Determine the (x, y) coordinate at the center of the cell enclosing the given text.  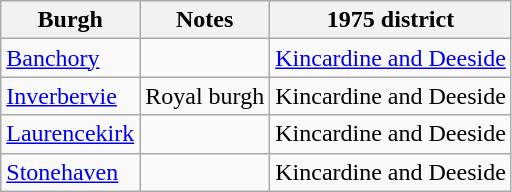
Burgh (70, 20)
Inverbervie (70, 96)
Banchory (70, 58)
Notes (205, 20)
Laurencekirk (70, 134)
1975 district (391, 20)
Stonehaven (70, 172)
Royal burgh (205, 96)
